Extract the (X, Y) coordinate from the center of the cell holding the provided text.  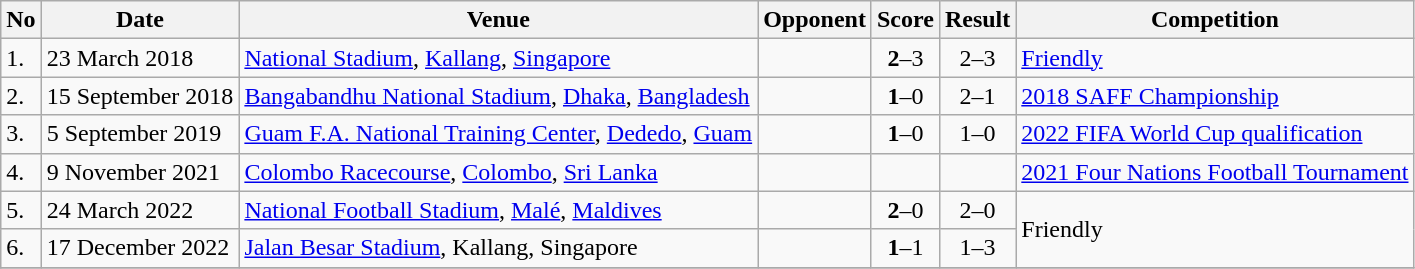
5. (21, 210)
2. (21, 96)
Result (977, 20)
Venue (498, 20)
2022 FIFA World Cup qualification (1215, 134)
5 September 2019 (140, 134)
Date (140, 20)
23 March 2018 (140, 58)
15 September 2018 (140, 96)
Competition (1215, 20)
1. (21, 58)
Jalan Besar Stadium, Kallang, Singapore (498, 248)
Bangabandhu National Stadium, Dhaka, Bangladesh (498, 96)
2018 SAFF Championship (1215, 96)
No (21, 20)
National Stadium, Kallang, Singapore (498, 58)
6. (21, 248)
Guam F.A. National Training Center, Dededo, Guam (498, 134)
17 December 2022 (140, 248)
2–1 (977, 96)
Colombo Racecourse, Colombo, Sri Lanka (498, 172)
2021 Four Nations Football Tournament (1215, 172)
4. (21, 172)
9 November 2021 (140, 172)
1–1 (905, 248)
National Football Stadium, Malé, Maldives (498, 210)
24 March 2022 (140, 210)
1–3 (977, 248)
Opponent (815, 20)
Score (905, 20)
3. (21, 134)
